From the cell containing the given text, extract its center point as (X, Y) coordinate. 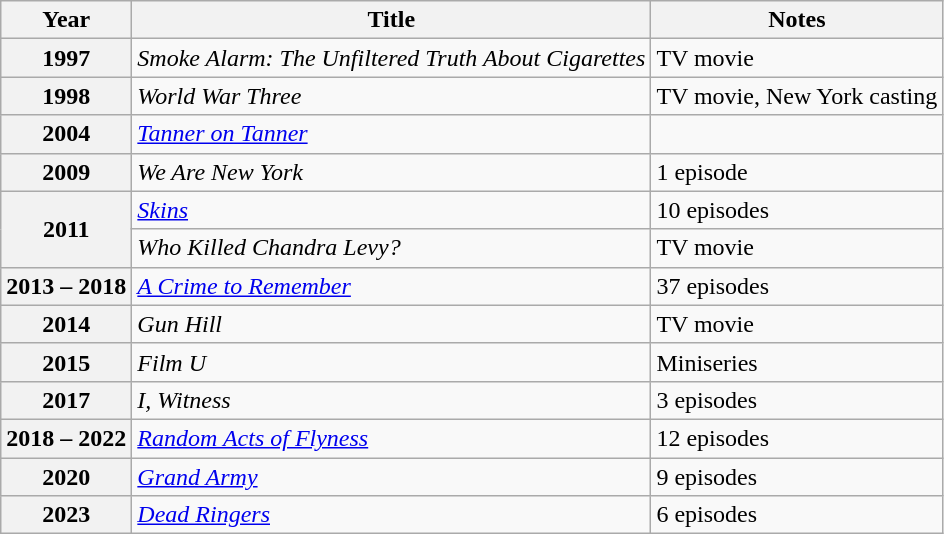
2004 (66, 134)
1997 (66, 58)
10 episodes (797, 210)
Notes (797, 20)
Dead Ringers (392, 515)
World War Three (392, 96)
1998 (66, 96)
Gun Hill (392, 324)
12 episodes (797, 438)
A Crime to Remember (392, 286)
Tanner on Tanner (392, 134)
TV movie, New York casting (797, 96)
Miniseries (797, 362)
9 episodes (797, 477)
Title (392, 20)
We Are New York (392, 172)
2009 (66, 172)
Skins (392, 210)
Year (66, 20)
Random Acts of Flyness (392, 438)
3 episodes (797, 400)
2018 – 2022 (66, 438)
2011 (66, 229)
Who Killed Chandra Levy? (392, 248)
I, Witness (392, 400)
6 episodes (797, 515)
2014 (66, 324)
37 episodes (797, 286)
Film U (392, 362)
1 episode (797, 172)
Grand Army (392, 477)
2015 (66, 362)
2023 (66, 515)
2020 (66, 477)
Smoke Alarm: The Unfiltered Truth About Cigarettes (392, 58)
2017 (66, 400)
2013 – 2018 (66, 286)
